Detect which cell encompasses the target text, then output its [x, y] center coordinate. 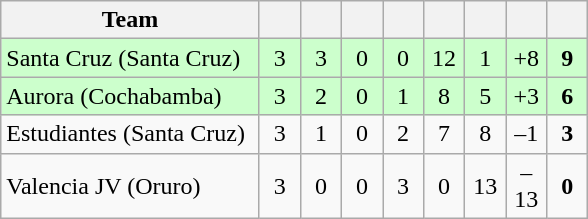
+8 [526, 58]
Valencia JV (Oruro) [130, 186]
6 [568, 96]
Aurora (Cochabamba) [130, 96]
–13 [526, 186]
Estudiantes (Santa Cruz) [130, 134]
–1 [526, 134]
+3 [526, 96]
Team [130, 20]
7 [444, 134]
13 [486, 186]
9 [568, 58]
Santa Cruz (Santa Cruz) [130, 58]
12 [444, 58]
5 [486, 96]
